From the cell containing the given text, extract its center point as (X, Y) coordinate. 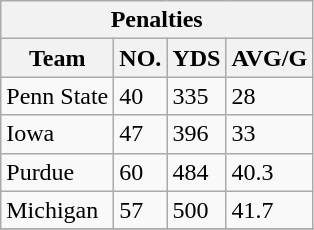
Team (58, 58)
NO. (140, 58)
60 (140, 172)
28 (270, 96)
57 (140, 210)
484 (196, 172)
Michigan (58, 210)
41.7 (270, 210)
500 (196, 210)
396 (196, 134)
Penn State (58, 96)
33 (270, 134)
Penalties (157, 20)
AVG/G (270, 58)
335 (196, 96)
47 (140, 134)
YDS (196, 58)
40.3 (270, 172)
40 (140, 96)
Iowa (58, 134)
Purdue (58, 172)
